Output the (x, y) coordinate of the center of the cell containing the given text.  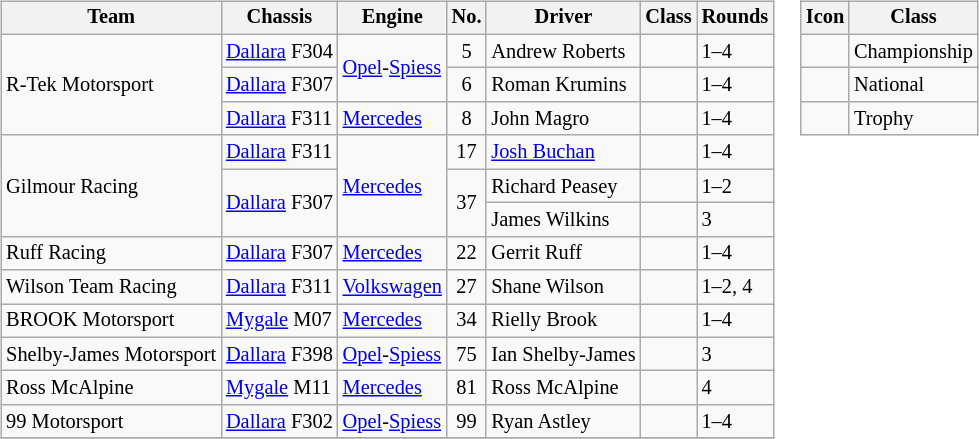
Ruff Racing (111, 253)
27 (467, 287)
Andrew Roberts (563, 51)
1–2, 4 (736, 287)
17 (467, 152)
Icon (825, 18)
Shelby-James Motorsport (111, 354)
Rielly Brook (563, 321)
James Wilkins (563, 220)
6 (467, 85)
Mygale M07 (280, 321)
22 (467, 253)
Richard Peasey (563, 186)
National (914, 85)
No. (467, 18)
Gilmour Racing (111, 186)
5 (467, 51)
34 (467, 321)
Shane Wilson (563, 287)
75 (467, 354)
Dallara F398 (280, 354)
Trophy (914, 119)
99 (467, 422)
Ryan Astley (563, 422)
BROOK Motorsport (111, 321)
Championship (914, 51)
Chassis (280, 18)
81 (467, 388)
Rounds (736, 18)
John Magro (563, 119)
Josh Buchan (563, 152)
1–2 (736, 186)
Ian Shelby-James (563, 354)
Roman Krumins (563, 85)
Dallara F304 (280, 51)
99 Motorsport (111, 422)
Team (111, 18)
Driver (563, 18)
4 (736, 388)
8 (467, 119)
Engine (392, 18)
37 (467, 202)
Wilson Team Racing (111, 287)
Dallara F302 (280, 422)
R-Tek Motorsport (111, 84)
Volkswagen (392, 287)
Gerrit Ruff (563, 253)
Mygale M11 (280, 388)
